From the cell containing the given text, extract its center point as [X, Y] coordinate. 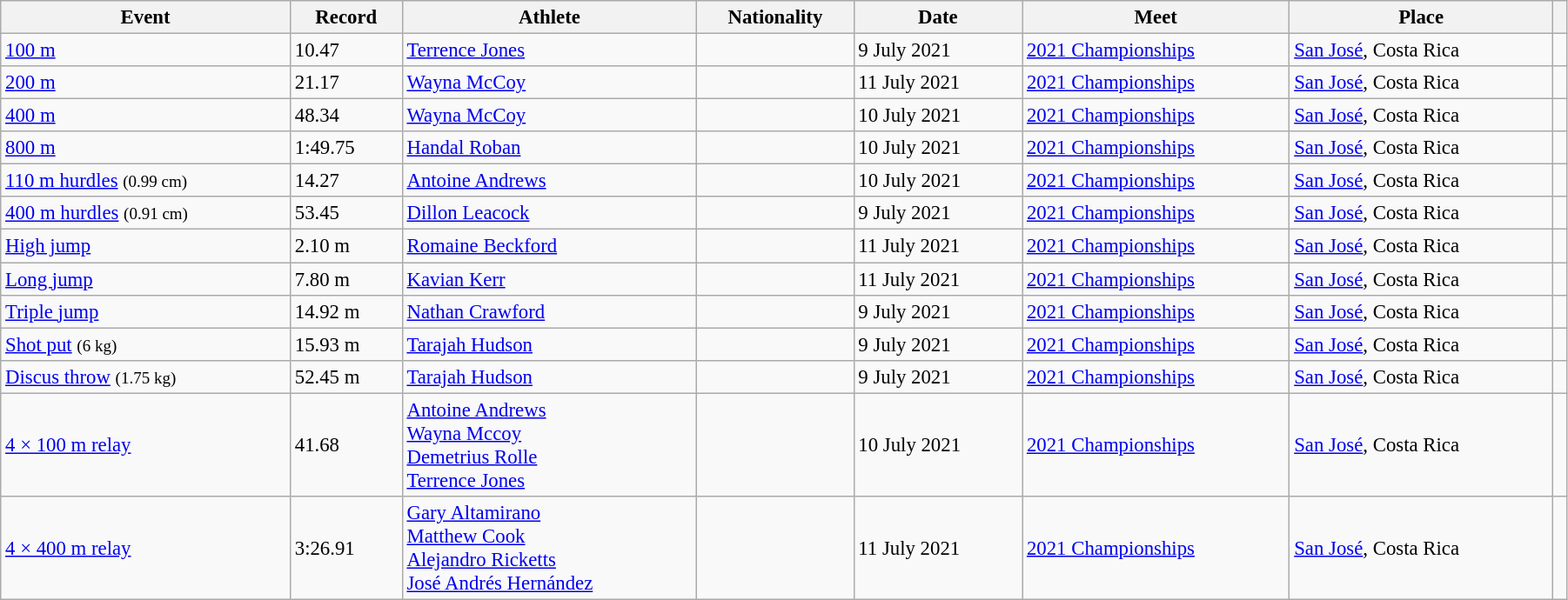
4 × 400 m relay [146, 548]
53.45 [346, 213]
200 m [146, 83]
Long jump [146, 279]
Romaine Beckford [550, 246]
2.10 m [346, 246]
100 m [146, 50]
Handal Roban [550, 148]
800 m [146, 148]
400 m [146, 116]
3:26.91 [346, 548]
110 m hurdles (0.99 cm) [146, 181]
48.34 [346, 116]
Place [1421, 17]
4 × 100 m relay [146, 445]
52.45 m [346, 377]
7.80 m [346, 279]
Athlete [550, 17]
Shot put (6 kg) [146, 344]
14.27 [346, 181]
21.17 [346, 83]
400 m hurdles (0.91 cm) [146, 213]
14.92 m [346, 311]
15.93 m [346, 344]
41.68 [346, 445]
Gary AltamiranoMatthew CookAlejandro Ricketts José Andrés Hernández [550, 548]
1:49.75 [346, 148]
Nathan Crawford [550, 311]
Terrence Jones [550, 50]
Antoine AndrewsWayna MccoyDemetrius RolleTerrence Jones [550, 445]
Date [938, 17]
Nationality [775, 17]
High jump [146, 246]
Triple jump [146, 311]
Kavian Kerr [550, 279]
Record [346, 17]
10.47 [346, 50]
Meet [1156, 17]
Discus throw (1.75 kg) [146, 377]
Dillon Leacock [550, 213]
Event [146, 17]
Antoine Andrews [550, 181]
